Determine the [X, Y] coordinate at the center of the cell enclosing the given text.  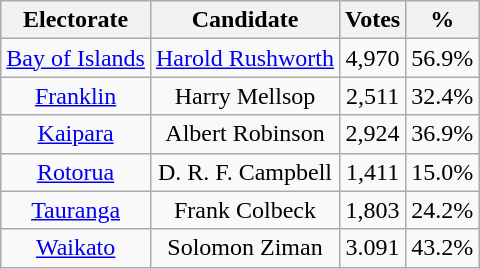
24.2% [442, 210]
Frank Colbeck [244, 210]
36.9% [442, 134]
32.4% [442, 96]
% [442, 20]
Solomon Ziman [244, 248]
D. R. F. Campbell [244, 172]
Harry Mellsop [244, 96]
Harold Rushworth [244, 58]
2,924 [373, 134]
Tauranga [76, 210]
4,970 [373, 58]
Bay of Islands [76, 58]
Electorate [76, 20]
43.2% [442, 248]
Kaipara [76, 134]
Votes [373, 20]
3.091 [373, 248]
2,511 [373, 96]
1,411 [373, 172]
56.9% [442, 58]
Candidate [244, 20]
15.0% [442, 172]
Waikato [76, 248]
Albert Robinson [244, 134]
1,803 [373, 210]
Rotorua [76, 172]
Franklin [76, 96]
